Pinpoint the cell where the given text exists, returning its (X, Y) midpoint coordinate. 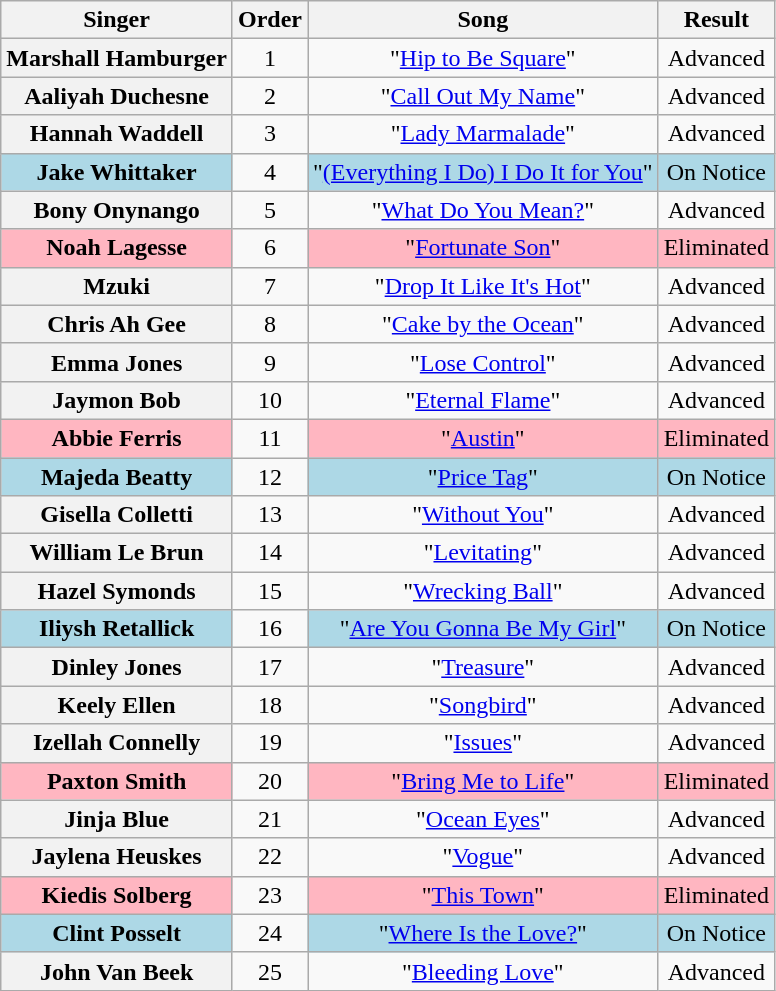
Majeda Beatty (117, 477)
4 (270, 172)
15 (270, 591)
Marshall Hamburger (117, 58)
Gisella Colletti (117, 515)
"Are You Gonna Be My Girl" (484, 629)
Dinley Jones (117, 667)
5 (270, 210)
"Austin" (484, 438)
"Wrecking Ball" (484, 591)
6 (270, 248)
Jake Whittaker (117, 172)
Song (484, 20)
7 (270, 286)
11 (270, 438)
"Treasure" (484, 667)
"Issues" (484, 743)
Jinja Blue (117, 819)
Abbie Ferris (117, 438)
"Eternal Flame" (484, 400)
17 (270, 667)
Singer (117, 20)
Keely Ellen (117, 705)
Hazel Symonds (117, 591)
"Hip to Be Square" (484, 58)
"What Do You Mean?" (484, 210)
25 (270, 971)
Izellah Connelly (117, 743)
2 (270, 96)
21 (270, 819)
"Cake by the Ocean" (484, 324)
22 (270, 857)
"Fortunate Son" (484, 248)
"Bleeding Love" (484, 971)
19 (270, 743)
"Lady Marmalade" (484, 134)
Jaylena Heuskes (117, 857)
Kiedis Solberg (117, 895)
Noah Lagesse (117, 248)
William Le Brun (117, 553)
"Songbird" (484, 705)
"Lose Control" (484, 362)
3 (270, 134)
Clint Posselt (117, 933)
"Drop It Like It's Hot" (484, 286)
10 (270, 400)
"Levitating" (484, 553)
9 (270, 362)
12 (270, 477)
"Where Is the Love?" (484, 933)
"Call Out My Name" (484, 96)
"Vogue" (484, 857)
"This Town" (484, 895)
"Price Tag" (484, 477)
Iliysh Retallick (117, 629)
16 (270, 629)
24 (270, 933)
Jaymon Bob (117, 400)
Bony Onynango (117, 210)
18 (270, 705)
14 (270, 553)
Hannah Waddell (117, 134)
Aaliyah Duchesne (117, 96)
Paxton Smith (117, 781)
8 (270, 324)
Order (270, 20)
Result (716, 20)
John Van Beek (117, 971)
"Without You" (484, 515)
1 (270, 58)
Chris Ah Gee (117, 324)
13 (270, 515)
Mzuki (117, 286)
"(Everything I Do) I Do It for You" (484, 172)
"Bring Me to Life" (484, 781)
23 (270, 895)
"Ocean Eyes" (484, 819)
20 (270, 781)
Emma Jones (117, 362)
